Provide the (x, y) coordinate of the cell's center where the given text is located.  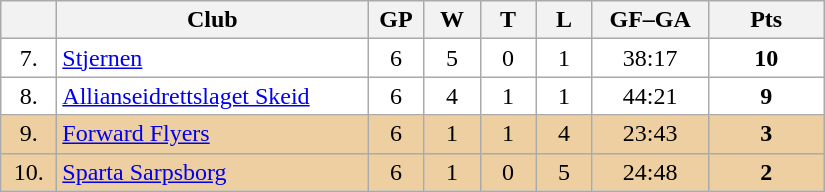
24:48 (650, 172)
9. (29, 134)
GP (396, 20)
Allianseidrettslaget Skeid (212, 96)
44:21 (650, 96)
38:17 (650, 58)
Pts (766, 20)
3 (766, 134)
Sparta Sarpsborg (212, 172)
10 (766, 58)
Forward Flyers (212, 134)
8. (29, 96)
L (564, 20)
Club (212, 20)
Stjernen (212, 58)
T (508, 20)
10. (29, 172)
GF–GA (650, 20)
7. (29, 58)
23:43 (650, 134)
9 (766, 96)
2 (766, 172)
W (452, 20)
